Output the (X, Y) coordinate of the center of the cell containing the given text.  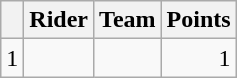
Points (198, 20)
Rider (59, 20)
Team (128, 20)
